Return [X, Y] of the center of cell containing provided text 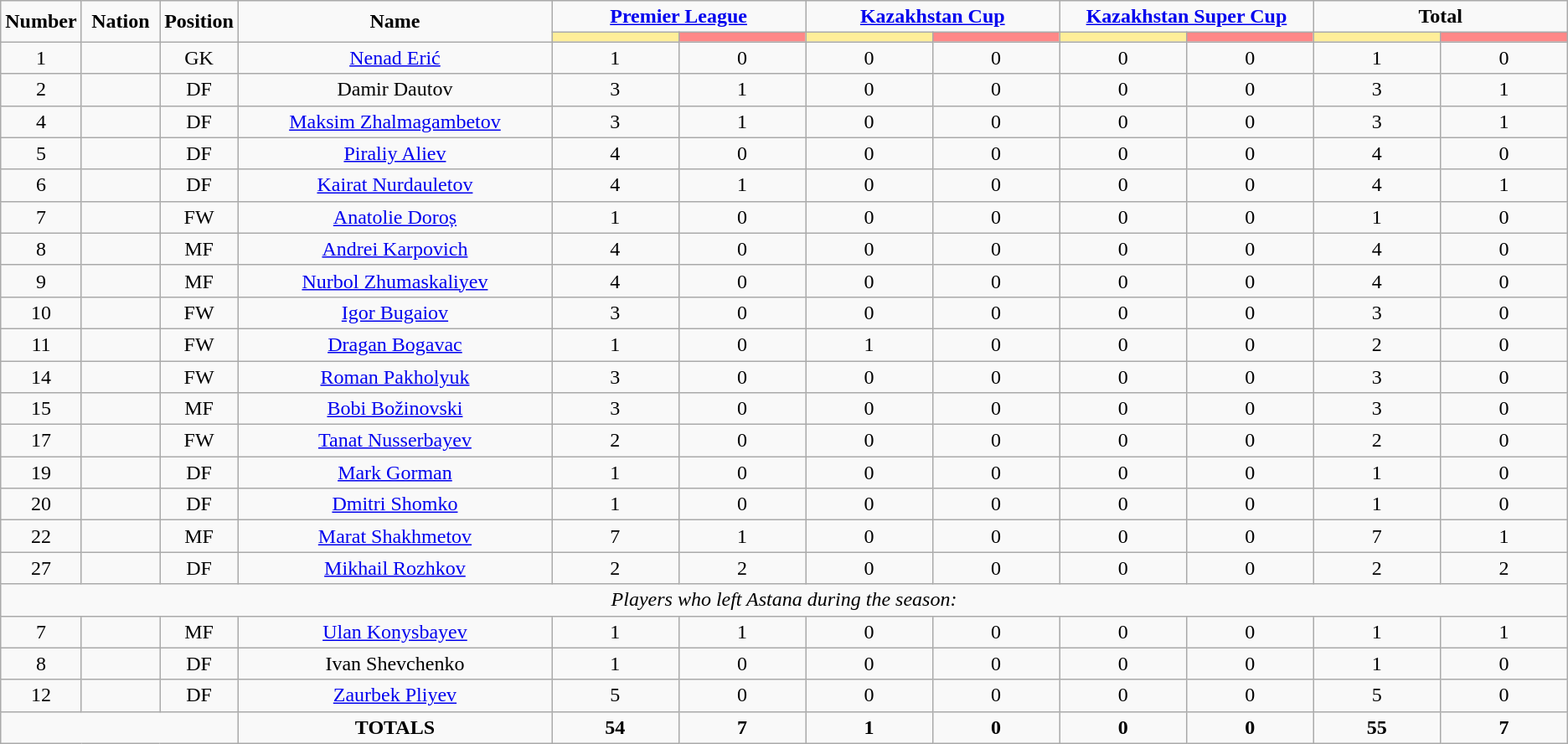
Kazakhstan Cup [933, 17]
20 [41, 504]
Roman Pakholyuk [395, 376]
Dmitri Shomko [395, 504]
11 [41, 344]
Kazakhstan Super Cup [1186, 17]
Anatolie Doroș [395, 217]
Premier League [678, 17]
Mark Gorman [395, 473]
12 [41, 695]
Bobi Božinovski [395, 409]
Zaurbek Pliyev [395, 695]
54 [615, 727]
Mikhail Rozhkov [395, 568]
Nenad Erić [395, 58]
Dragan Bogavac [395, 344]
Igor Bugaiov [395, 313]
Damir Dautov [395, 90]
Ivan Shevchenko [395, 664]
Piraliy Aliev [395, 153]
Nation [121, 22]
6 [41, 185]
TOTALS [395, 727]
Maksim Zhalmagambetov [395, 121]
Nurbol Zhumaskaliyev [395, 281]
9 [41, 281]
17 [41, 441]
55 [1377, 727]
10 [41, 313]
Tanat Nusserbayev [395, 441]
Kairat Nurdauletov [395, 185]
Position [199, 22]
14 [41, 376]
Total [1441, 17]
Ulan Konysbayev [395, 632]
Andrei Karpovich [395, 249]
27 [41, 568]
Name [395, 22]
Number [41, 22]
15 [41, 409]
Players who left Astana during the season: [784, 600]
Marat Shakhmetov [395, 536]
22 [41, 536]
19 [41, 473]
GK [199, 58]
